Return the [X, Y] coordinate for the center point of the cell that contains the specified text.  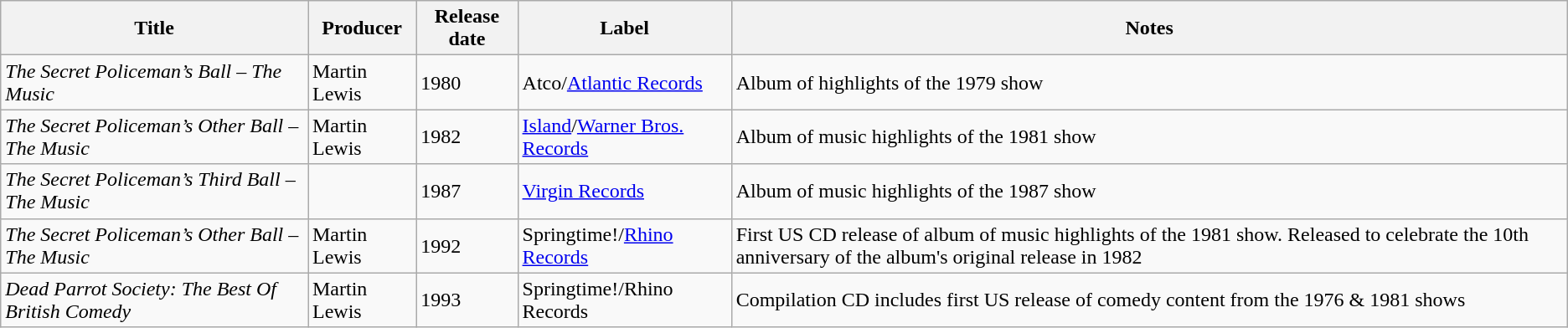
Album of highlights of the 1979 show [1149, 82]
Compilation CD includes first US release of comedy content from the 1976 & 1981 shows [1149, 300]
Album of music highlights of the 1981 show [1149, 137]
First US CD release of album of music highlights of the 1981 show. Released to celebrate the 10th anniversary of the album's original release in 1982 [1149, 246]
1980 [467, 82]
Release date [467, 28]
Atco/Atlantic Records [625, 82]
1982 [467, 137]
The Secret Policeman’s Ball – The Music [154, 82]
Producer [362, 28]
1993 [467, 300]
1992 [467, 246]
Label [625, 28]
Island/Warner Bros. Records [625, 137]
Dead Parrot Society: The Best Of British Comedy [154, 300]
1987 [467, 191]
Notes [1149, 28]
Album of music highlights of the 1987 show [1149, 191]
Title [154, 28]
The Secret Policeman’s Third Ball – The Music [154, 191]
Virgin Records [625, 191]
